Locate the cell with the specified text and output its [X, Y] center coordinate. 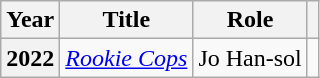
Role [250, 20]
Jo Han-sol [250, 58]
Title [126, 20]
Rookie Cops [126, 58]
2022 [30, 58]
Year [30, 20]
